Capture the cell that displays the provided text and extract its [X, Y] central coordinate. 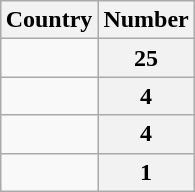
1 [146, 172]
Country [49, 20]
Number [146, 20]
25 [146, 58]
